Search for the cell housing the specified text and yield its (x, y) center coordinate. 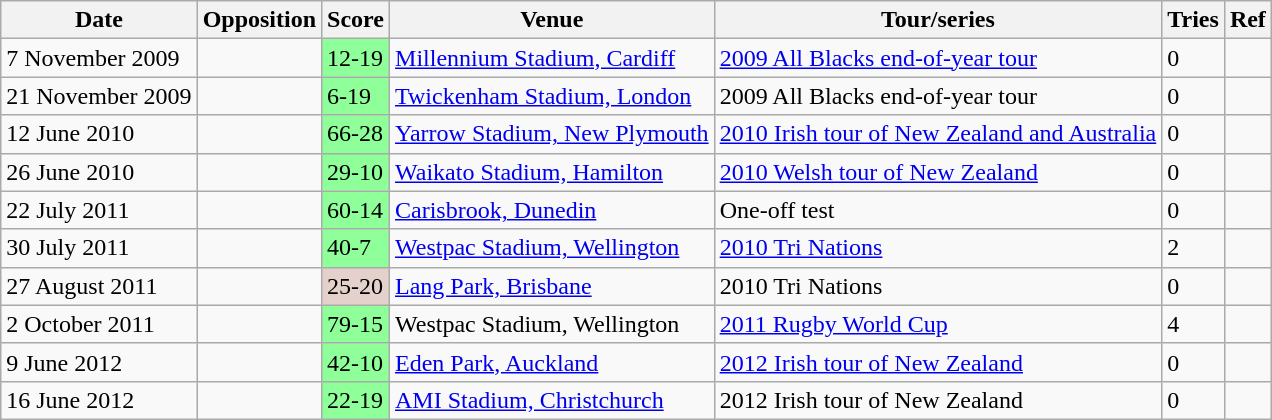
Carisbrook, Dunedin (552, 210)
16 June 2012 (99, 400)
AMI Stadium, Christchurch (552, 400)
60-14 (356, 210)
6-19 (356, 96)
Venue (552, 20)
2011 Rugby World Cup (938, 324)
Score (356, 20)
30 July 2011 (99, 248)
12 June 2010 (99, 134)
2 October 2011 (99, 324)
66-28 (356, 134)
40-7 (356, 248)
26 June 2010 (99, 172)
Ref (1248, 20)
22 July 2011 (99, 210)
Tries (1194, 20)
Date (99, 20)
79-15 (356, 324)
2 (1194, 248)
21 November 2009 (99, 96)
2010 Irish tour of New Zealand and Australia (938, 134)
Eden Park, Auckland (552, 362)
Opposition (259, 20)
Lang Park, Brisbane (552, 286)
Yarrow Stadium, New Plymouth (552, 134)
12-19 (356, 58)
Waikato Stadium, Hamilton (552, 172)
29-10 (356, 172)
7 November 2009 (99, 58)
25-20 (356, 286)
Twickenham Stadium, London (552, 96)
Tour/series (938, 20)
27 August 2011 (99, 286)
Millennium Stadium, Cardiff (552, 58)
One-off test (938, 210)
9 June 2012 (99, 362)
42-10 (356, 362)
2010 Welsh tour of New Zealand (938, 172)
4 (1194, 324)
22-19 (356, 400)
